From the cell containing the given text, extract its center point as [X, Y] coordinate. 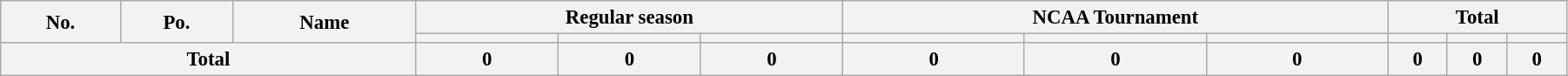
NCAA Tournament [1116, 17]
No. [61, 22]
Name [325, 22]
Po. [177, 22]
Regular season [630, 17]
